Locate the cell with the specified text and output its [X, Y] center coordinate. 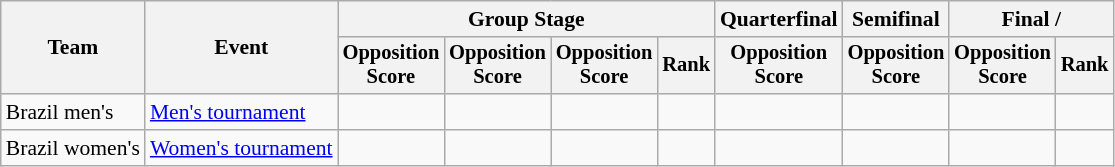
Men's tournament [242, 112]
Brazil women's [73, 148]
Quarterfinal [779, 19]
Event [242, 48]
Brazil men's [73, 112]
Group Stage [526, 19]
Semifinal [896, 19]
Final / [1031, 19]
Women's tournament [242, 148]
Team [73, 48]
